Locate the cell with the specified text and output its (x, y) center coordinate. 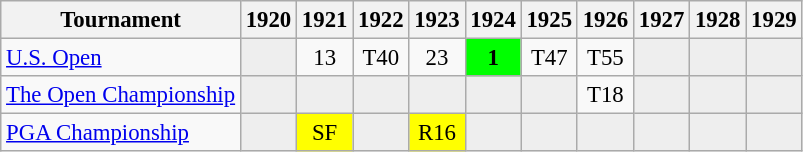
PGA Championship (121, 133)
1921 (325, 20)
1922 (381, 20)
T55 (605, 58)
1929 (774, 20)
1924 (493, 20)
T47 (549, 58)
1928 (718, 20)
Tournament (121, 20)
1923 (437, 20)
The Open Championship (121, 95)
T18 (605, 95)
1927 (661, 20)
1925 (549, 20)
1 (493, 58)
1920 (268, 20)
T40 (381, 58)
SF (325, 133)
23 (437, 58)
13 (325, 58)
R16 (437, 133)
1926 (605, 20)
U.S. Open (121, 58)
